Provide the (X, Y) coordinate of the cell's center where the given text is located.  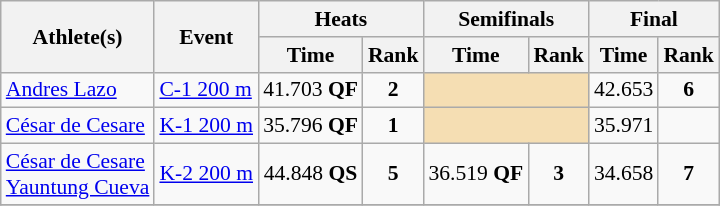
44.848 QS (310, 174)
Final (654, 19)
7 (688, 174)
41.703 QF (310, 90)
Andres Lazo (78, 90)
36.519 QF (476, 174)
35.796 QF (310, 126)
C-1 200 m (206, 90)
Semifinals (506, 19)
Heats (340, 19)
42.653 (624, 90)
César de CesareYauntung Cueva (78, 174)
Event (206, 36)
6 (688, 90)
3 (558, 174)
César de Cesare (78, 126)
5 (394, 174)
K-2 200 m (206, 174)
1 (394, 126)
2 (394, 90)
34.658 (624, 174)
35.971 (624, 126)
K-1 200 m (206, 126)
Athlete(s) (78, 36)
